Extract the [X, Y] coordinate from the center of the cell holding the provided text.  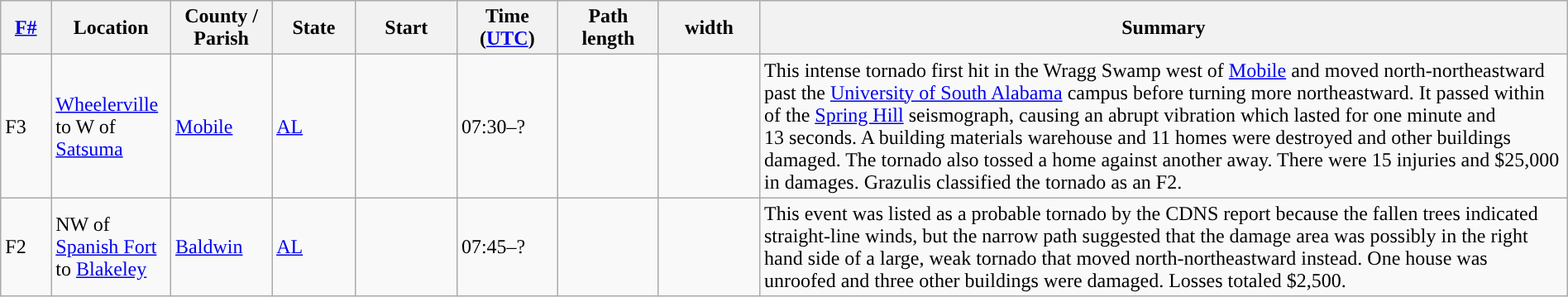
Location [111, 28]
F2 [26, 247]
Path length [608, 28]
07:30–? [507, 126]
Summary [1163, 28]
State [314, 28]
Time (UTC) [507, 28]
width [709, 28]
Mobile [222, 126]
Start [406, 28]
County / Parish [222, 28]
F3 [26, 126]
07:45–? [507, 247]
Baldwin [222, 247]
Wheelerville to W of Satsuma [111, 126]
F# [26, 28]
NW of Spanish Fort to Blakeley [111, 247]
